Return (x, y) of the center of cell containing provided text 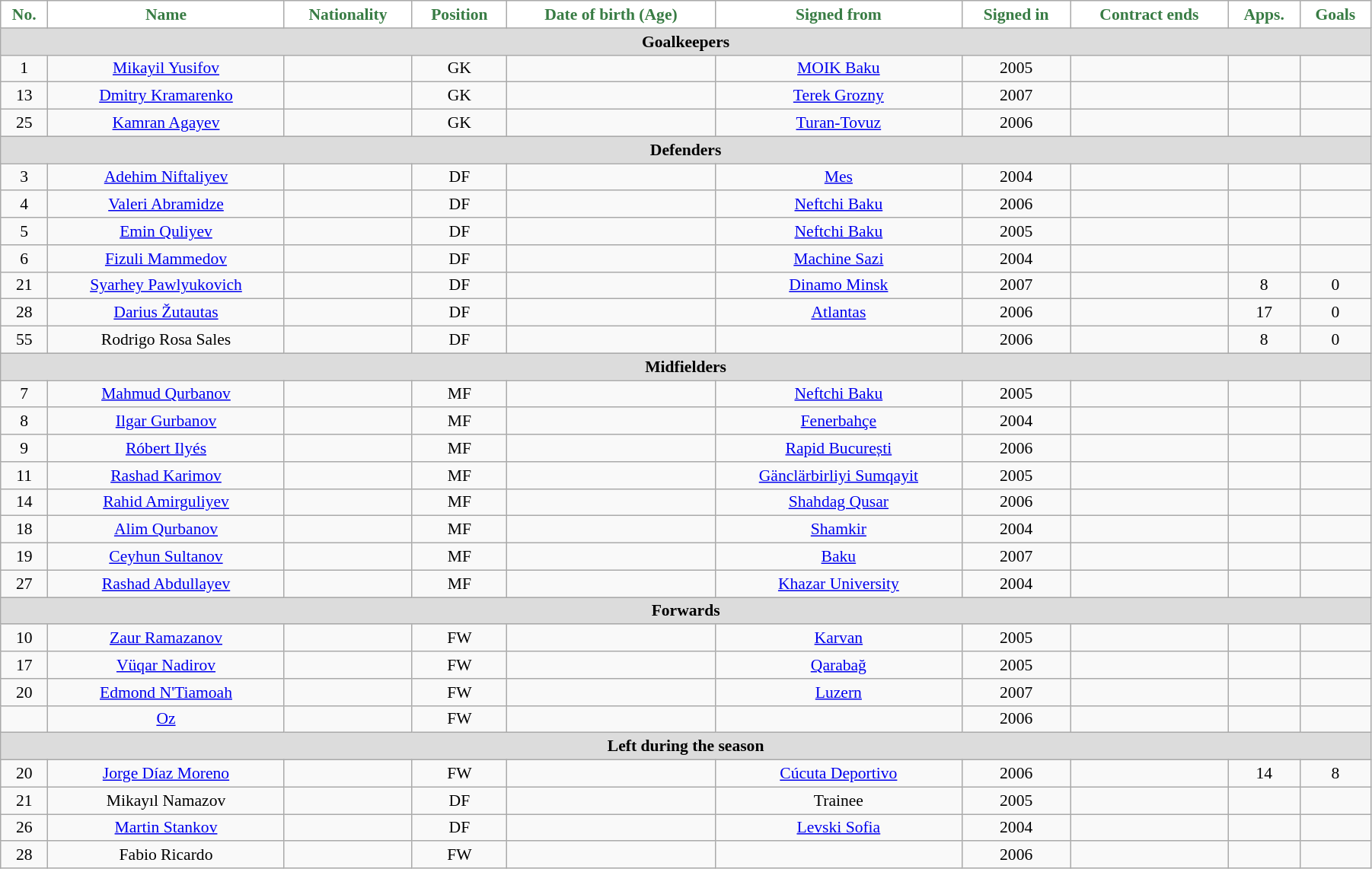
Darius Žutautas (166, 313)
Mes (839, 177)
Cúcuta Deportivo (839, 774)
Rapid București (839, 448)
Mikayıl Namazov (166, 801)
Gänclärbirliyi Sumqayit (839, 476)
Name (166, 14)
Oz (166, 719)
25 (24, 123)
9 (24, 448)
27 (24, 584)
Qarabağ (839, 665)
Shamkir (839, 530)
Luzern (839, 692)
Nationality (348, 14)
Signed in (1016, 14)
Rashad Abdullayev (166, 584)
Mikayil Yusifov (166, 68)
Rahid Amirguliyev (166, 502)
Machine Sazi (839, 259)
10 (24, 638)
Levski Sofia (839, 828)
Fizuli Mammedov (166, 259)
Emin Quliyev (166, 231)
18 (24, 530)
Mahmud Qurbanov (166, 394)
Signed from (839, 14)
Contract ends (1150, 14)
13 (24, 96)
Adehim Niftaliyev (166, 177)
Syarhey Pawlyukovich (166, 285)
Fenerbahçe (839, 422)
Turan-Tovuz (839, 123)
Ilgar Gurbanov (166, 422)
11 (24, 476)
55 (24, 340)
Left during the season (686, 746)
26 (24, 828)
6 (24, 259)
Fabio Ricardo (166, 855)
19 (24, 557)
3 (24, 177)
Date of birth (Age) (611, 14)
Valeri Abramidze (166, 205)
1 (24, 68)
4 (24, 205)
Ceyhun Sultanov (166, 557)
Apps. (1264, 14)
Baku (839, 557)
Goalkeepers (686, 42)
Shahdag Qusar (839, 502)
Khazar University (839, 584)
Goals (1335, 14)
Forwards (686, 611)
Position (460, 14)
Dmitry Kramarenko (166, 96)
Kamran Agayev (166, 123)
7 (24, 394)
Karvan (839, 638)
Midfielders (686, 367)
MOIK Baku (839, 68)
Vüqar Nadirov (166, 665)
Edmond N'Tiamoah (166, 692)
Terek Grozny (839, 96)
Dinamo Minsk (839, 285)
No. (24, 14)
Zaur Ramazanov (166, 638)
Trainee (839, 801)
5 (24, 231)
Alim Qurbanov (166, 530)
Martin Stankov (166, 828)
Rodrigo Rosa Sales (166, 340)
Rashad Karimov (166, 476)
Atlantas (839, 313)
Róbert Ilyés (166, 448)
Defenders (686, 150)
Jorge Díaz Moreno (166, 774)
